Return the [x, y] coordinate for the center point of the cell that contains the specified text.  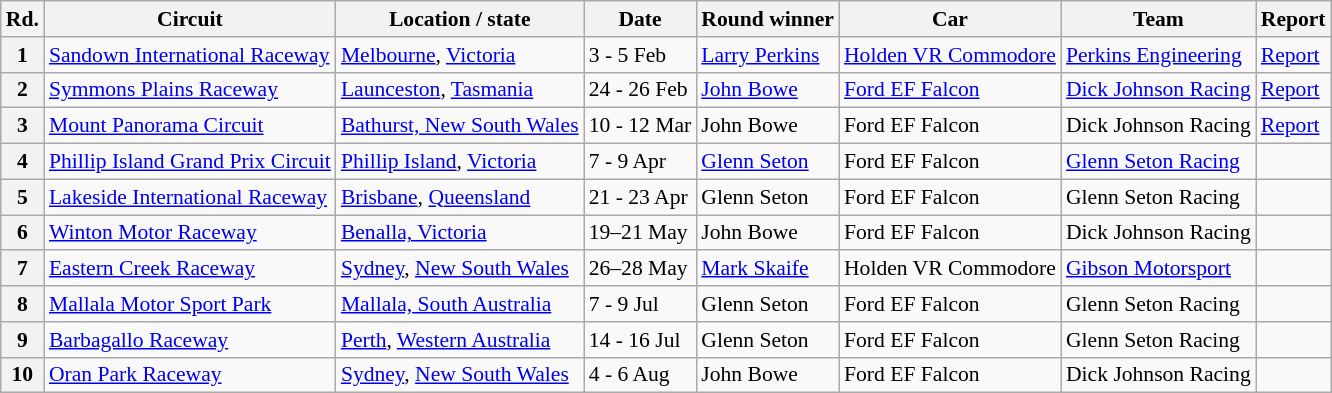
7 - 9 Apr [640, 162]
Perth, Western Australia [460, 340]
Oran Park Raceway [190, 375]
Mount Panorama Circuit [190, 126]
Brisbane, Queensland [460, 197]
Sandown International Raceway [190, 55]
2 [22, 90]
1 [22, 55]
3 - 5 Feb [640, 55]
5 [22, 197]
10 - 12 Mar [640, 126]
Benalla, Victoria [460, 233]
Winton Motor Raceway [190, 233]
Round winner [768, 19]
7 - 9 Jul [640, 304]
Eastern Creek Raceway [190, 269]
Mark Skaife [768, 269]
Melbourne, Victoria [460, 55]
Gibson Motorsport [1158, 269]
4 [22, 162]
10 [22, 375]
Symmons Plains Raceway [190, 90]
21 - 23 Apr [640, 197]
9 [22, 340]
Team [1158, 19]
4 - 6 Aug [640, 375]
7 [22, 269]
24 - 26 Feb [640, 90]
Perkins Engineering [1158, 55]
6 [22, 233]
Date [640, 19]
Phillip Island Grand Prix Circuit [190, 162]
Rd. [22, 19]
8 [22, 304]
Launceston, Tasmania [460, 90]
Phillip Island, Victoria [460, 162]
26–28 May [640, 269]
Larry Perkins [768, 55]
Car [950, 19]
Mallala, South Australia [460, 304]
Barbagallo Raceway [190, 340]
14 - 16 Jul [640, 340]
Mallala Motor Sport Park [190, 304]
Circuit [190, 19]
Location / state [460, 19]
Lakeside International Raceway [190, 197]
Bathurst, New South Wales [460, 126]
3 [22, 126]
19–21 May [640, 233]
